Capture the cell that displays the provided text and extract its (x, y) central coordinate. 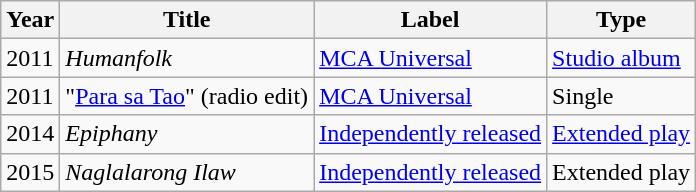
Label (430, 20)
"Para sa Tao" (radio edit) (187, 96)
Title (187, 20)
Type (622, 20)
2014 (30, 134)
Naglalarong Ilaw (187, 172)
Single (622, 96)
2015 (30, 172)
Epiphany (187, 134)
Year (30, 20)
Humanfolk (187, 58)
Studio album (622, 58)
